Find where the given text appears and provide that cell's center as [x, y] coordinate. 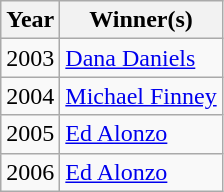
Winner(s) [141, 20]
Year [30, 20]
Dana Daniels [141, 58]
2006 [30, 172]
2003 [30, 58]
Michael Finney [141, 96]
2005 [30, 134]
2004 [30, 96]
